Pinpoint the cell where the given text exists, returning its [x, y] midpoint coordinate. 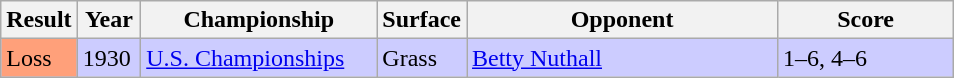
Surface [422, 20]
Grass [422, 58]
1–6, 4–6 [866, 58]
1930 [109, 58]
U.S. Championships [259, 58]
Year [109, 20]
Championship [259, 20]
Betty Nuthall [622, 58]
Score [866, 20]
Opponent [622, 20]
Result [39, 20]
Loss [39, 58]
